Extract the (x, y) coordinate from the center of the cell holding the provided text.  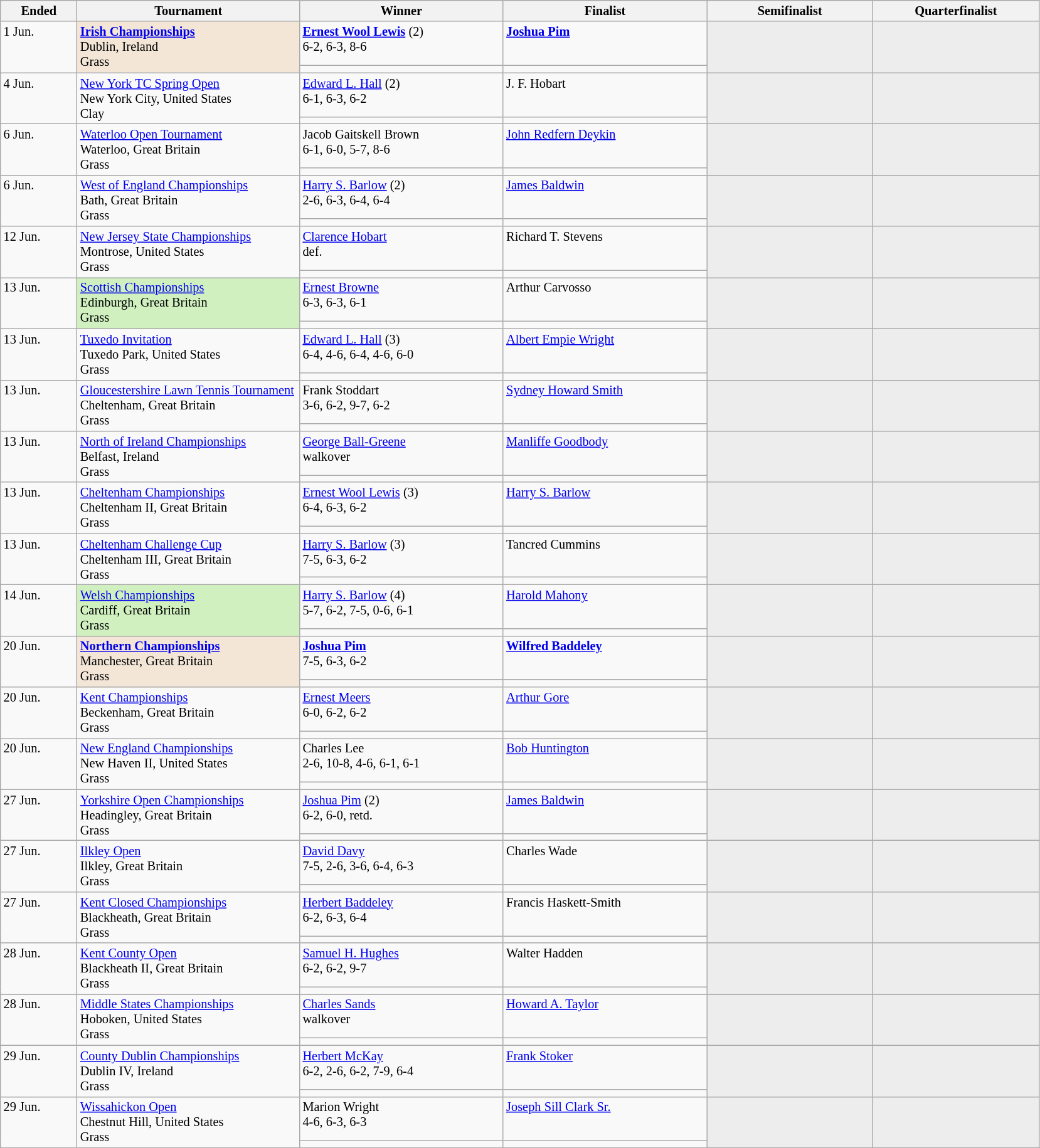
Kent Championships Beckenham, Great BritainGrass (188, 713)
Northern ChampionshipsManchester, Great BritainGrass (188, 661)
Cheltenham ChampionshipsCheltenham II, Great BritainGrass (188, 508)
Welsh ChampionshipsCardiff, Great BritainGrass (188, 610)
Manliffe Goodbody (605, 453)
Ernest Meers 6-0, 6-2, 6-2 (401, 709)
J. F. Hobart (605, 95)
Walter Hadden (605, 965)
George Ball-Greenewalkover (401, 453)
Samuel H. Hughes6-2, 6-2, 9-7 (401, 965)
4 Jun. (39, 98)
Scottish ChampionshipsEdinburgh, Great BritainGrass (188, 303)
Edward L. Hall (3)6-4, 4-6, 6-4, 4-6, 6-0 (401, 350)
Middle States ChampionshipsHoboken, United StatesGrass (188, 1019)
1 Jun. (39, 47)
Irish ChampionshipsDublin, IrelandGrass (188, 47)
New England ChampionshipsNew Haven II, United StatesGrass (188, 764)
Clarence Hobartdef. (401, 248)
Tournament (188, 11)
Ernest Browne6-3, 6-3, 6-1 (401, 299)
Semifinalist (790, 11)
Ended (39, 11)
Ernest Wool Lewis (3)6-4, 6-3, 6-2 (401, 504)
Joshua Pim7-5, 6-3, 6-2 (401, 658)
Edward L. Hall (2)6-1, 6-3, 6-2 (401, 95)
Tuxedo InvitationTuxedo Park, United StatesGrass (188, 354)
Ilkley OpenIlkley, Great BritainGrass (188, 866)
Arthur Gore (605, 709)
Kent County Open Blackheath II, Great BritainGrass (188, 969)
Joshua Pim (605, 43)
Finalist (605, 11)
Charles Sandswalkover (401, 1016)
Yorkshire Open Championships Headingley, Great BritainGrass (188, 815)
Wilfred Baddeley (605, 658)
Francis Haskett-Smith (605, 914)
Frank Stoddart3-6, 6-2, 9-7, 6-2 (401, 402)
Kent Closed ChampionshipsBlackheath, Great BritainGrass (188, 917)
Albert Empie Wright (605, 350)
12 Jun. (39, 252)
Herbert Baddeley 6-2, 6-3, 6-4 (401, 914)
Bob Huntington (605, 760)
Harry S. Barlow (2)2-6, 6-3, 6-4, 6-4 (401, 197)
John Redfern Deykin (605, 145)
Waterloo Open TournamentWaterloo, Great BritainGrass (188, 149)
Marion Wright4-6, 6-3, 6-3 (401, 1119)
Arthur Carvosso (605, 299)
Ernest Wool Lewis (2)6-2, 6-3, 8-6 (401, 43)
Charles Lee2-6, 10-8, 4-6, 6-1, 6-1 (401, 760)
New York TC Spring Open New York City, United StatesClay (188, 98)
West of England Championships Bath, Great BritainGrass (188, 201)
Harry S. Barlow (4)5-7, 6-2, 7-5, 0-6, 6-1 (401, 606)
Winner (401, 11)
Joseph Sill Clark Sr. (605, 1119)
Richard T. Stevens (605, 248)
Quarterfinalist (956, 11)
Wissahickon OpenChestnut Hill, United StatesGrass (188, 1122)
David Davy7-5, 2-6, 3-6, 6-4, 6-3 (401, 862)
Joshua Pim (2) 6-2, 6-0, retd. (401, 811)
County Dublin ChampionshipsDublin IV, IrelandGrass (188, 1071)
Jacob Gaitskell Brown 6-1, 6-0, 5-7, 8-6 (401, 145)
North of Ireland Championships Belfast, IrelandGrass (188, 456)
Howard A. Taylor (605, 1016)
Cheltenham Challenge CupCheltenham III, Great BritainGrass (188, 559)
Sydney Howard Smith (605, 402)
Herbert McKay6-2, 2-6, 6-2, 7-9, 6-4 (401, 1067)
Frank Stoker (605, 1067)
14 Jun. (39, 610)
New Jersey State ChampionshipsMontrose, United StatesGrass (188, 252)
Harry S. Barlow (605, 504)
Tancred Cummins (605, 556)
Harry S. Barlow (3)7-5, 6-3, 6-2 (401, 556)
Charles Wade (605, 862)
Harold Mahony (605, 606)
Gloucestershire Lawn Tennis TournamentCheltenham, Great BritainGrass (188, 406)
